Identify which cell holds the provided text, then report its (X, Y) central coordinate. 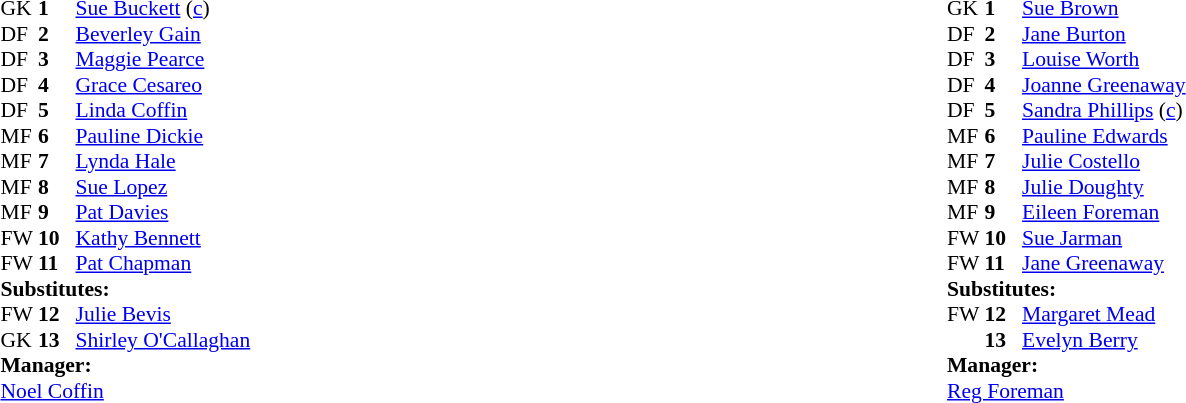
Lynda Hale (164, 161)
Pat Davies (164, 213)
Julie Bevis (164, 315)
Beverley Gain (164, 34)
Margaret Mead (1104, 315)
Sandra Phillips (c) (1104, 111)
Grace Cesareo (164, 85)
Maggie Pearce (164, 59)
Pat Chapman (164, 263)
Jane Greenaway (1104, 263)
Shirley O'Callaghan (164, 340)
Pauline Edwards (1104, 136)
Linda Coffin (164, 111)
Louise Worth (1104, 59)
Pauline Dickie (164, 136)
Eileen Foreman (1104, 213)
Sue Lopez (164, 187)
GK (19, 340)
Joanne Greenaway (1104, 85)
Sue Jarman (1104, 238)
Julie Doughty (1104, 187)
Julie Costello (1104, 161)
Kathy Bennett (164, 238)
Jane Burton (1104, 34)
Evelyn Berry (1104, 340)
